Search for the cell housing the specified text and yield its [x, y] center coordinate. 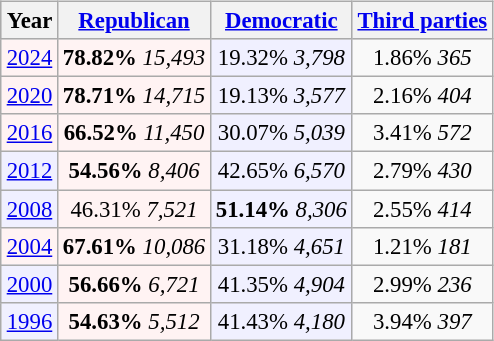
78.71% 14,715 [134, 96]
2000 [29, 284]
Third parties [422, 21]
2016 [29, 133]
2.79% 430 [422, 171]
31.18% 4,651 [282, 246]
66.52% 11,450 [134, 133]
56.66% 6,721 [134, 284]
2012 [29, 171]
46.31% 7,521 [134, 209]
3.41% 572 [422, 133]
54.63% 5,512 [134, 321]
1.86% 365 [422, 58]
2.16% 404 [422, 96]
2.99% 236 [422, 284]
2.55% 414 [422, 209]
41.35% 4,904 [282, 284]
Republican [134, 21]
19.32% 3,798 [282, 58]
2020 [29, 96]
3.94% 397 [422, 321]
51.14% 8,306 [282, 209]
2004 [29, 246]
2024 [29, 58]
1996 [29, 321]
2008 [29, 209]
54.56% 8,406 [134, 171]
30.07% 5,039 [282, 133]
Democratic [282, 21]
41.43% 4,180 [282, 321]
19.13% 3,577 [282, 96]
1.21% 181 [422, 246]
67.61% 10,086 [134, 246]
Year [29, 21]
42.65% 6,570 [282, 171]
78.82% 15,493 [134, 58]
